Output the (X, Y) coordinate of the center of the cell containing the given text.  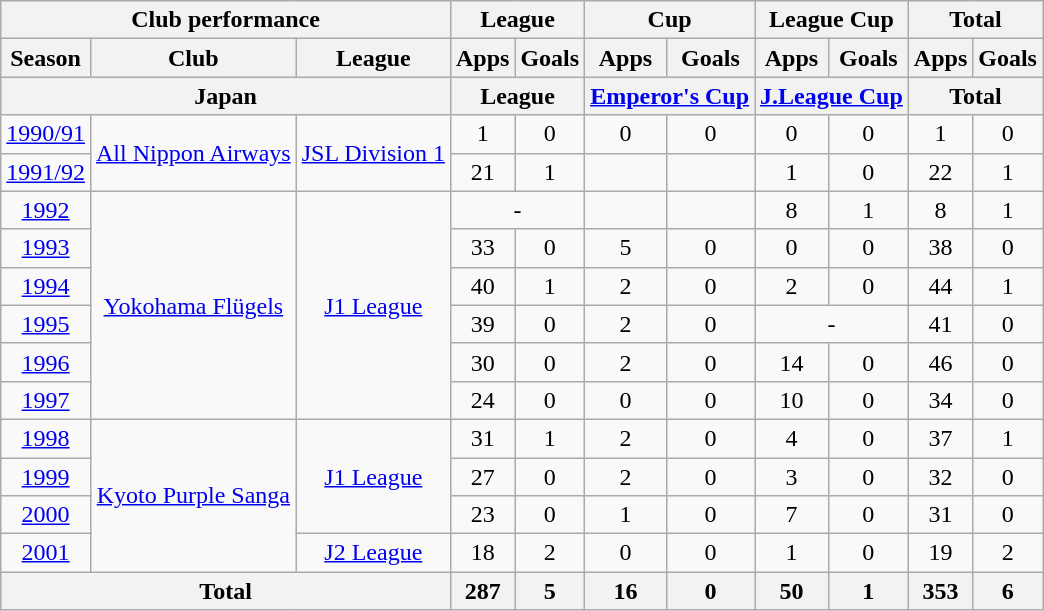
League Cup (832, 20)
All Nippon Airways (193, 153)
3 (792, 477)
32 (940, 477)
16 (626, 591)
Japan (226, 96)
353 (940, 591)
41 (940, 324)
Kyoto Purple Sanga (193, 495)
J.League Cup (832, 96)
19 (940, 553)
33 (482, 248)
1993 (46, 248)
38 (940, 248)
1999 (46, 477)
1991/92 (46, 172)
287 (482, 591)
1997 (46, 400)
22 (940, 172)
Season (46, 58)
27 (482, 477)
Club (193, 58)
46 (940, 362)
1995 (46, 324)
JSL Division 1 (373, 153)
1990/91 (46, 134)
2000 (46, 515)
2001 (46, 553)
Club performance (226, 20)
Emperor's Cup (670, 96)
44 (940, 286)
23 (482, 515)
50 (792, 591)
18 (482, 553)
21 (482, 172)
30 (482, 362)
Yokohama Flügels (193, 305)
7 (792, 515)
34 (940, 400)
1994 (46, 286)
1998 (46, 438)
40 (482, 286)
4 (792, 438)
J2 League (373, 553)
Cup (670, 20)
6 (1008, 591)
10 (792, 400)
39 (482, 324)
24 (482, 400)
1996 (46, 362)
14 (792, 362)
37 (940, 438)
1992 (46, 210)
